Locate the cell with the specified text and output its [x, y] center coordinate. 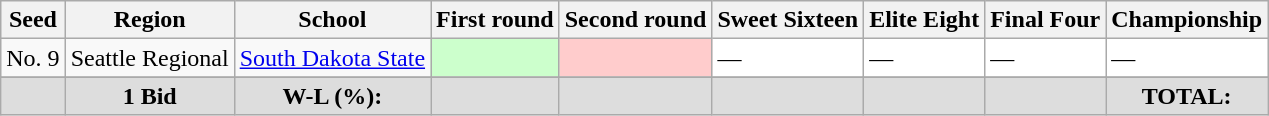
Sweet Sixteen [788, 20]
Championship [1187, 20]
First round [496, 20]
Seed [33, 20]
TOTAL: [1187, 96]
Final Four [1046, 20]
Second round [636, 20]
1 Bid [150, 96]
Elite Eight [924, 20]
South Dakota State [332, 58]
W-L (%): [332, 96]
Seattle Regional [150, 58]
School [332, 20]
No. 9 [33, 58]
Region [150, 20]
